For the text-containing cell, return its midpoint in (x, y) coordinate format. 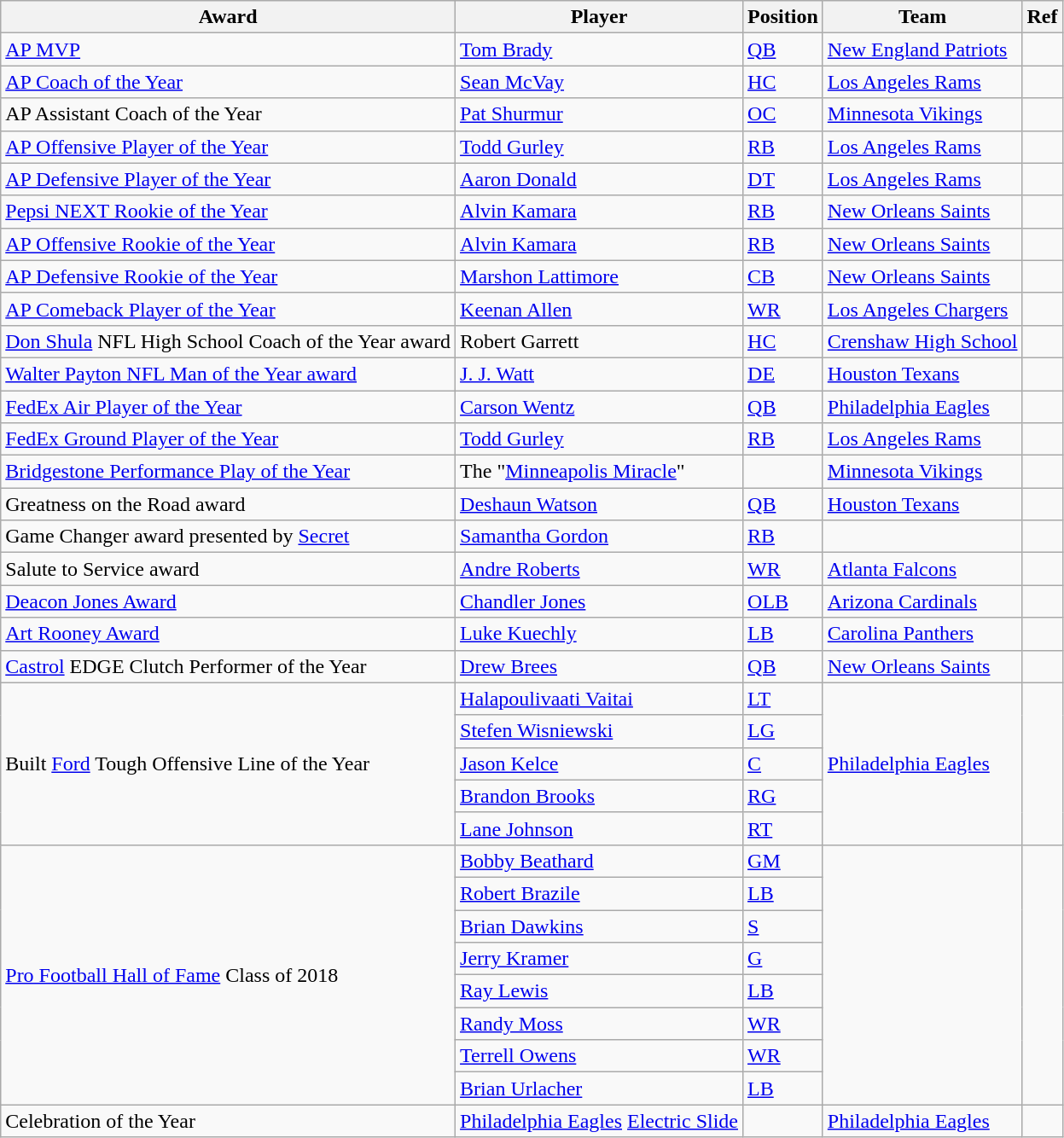
Ray Lewis (599, 991)
AP Coach of the Year (229, 82)
New England Patriots (922, 49)
Atlanta Falcons (922, 569)
Jason Kelce (599, 764)
DE (783, 374)
RG (783, 796)
Philadelphia Eagles Electric Slide (599, 1121)
DT (783, 179)
Brian Dawkins (599, 926)
Player (599, 17)
Team (922, 17)
Robert Brazile (599, 893)
FedEx Air Player of the Year (229, 407)
Ref (1043, 17)
Crenshaw High School (922, 341)
Walter Payton NFL Man of the Year award (229, 374)
Greatness on the Road award (229, 504)
Brandon Brooks (599, 796)
Carolina Panthers (922, 634)
Robert Garrett (599, 341)
The "Minneapolis Miracle" (599, 472)
Position (783, 17)
Bridgestone Performance Play of the Year (229, 472)
Aaron Donald (599, 179)
Samantha Gordon (599, 537)
AP MVP (229, 49)
Stefen Wisniewski (599, 731)
LG (783, 731)
Lane Johnson (599, 828)
C (783, 764)
AP Comeback Player of the Year (229, 309)
FedEx Ground Player of the Year (229, 439)
Arizona Cardinals (922, 601)
Celebration of the Year (229, 1121)
Pepsi NEXT Rookie of the Year (229, 212)
AP Offensive Player of the Year (229, 147)
Deacon Jones Award (229, 601)
Drew Brees (599, 666)
Marshon Lattimore (599, 276)
Built Ford Tough Offensive Line of the Year (229, 764)
Sean McVay (599, 82)
Castrol EDGE Clutch Performer of the Year (229, 666)
AP Assistant Coach of the Year (229, 114)
LT (783, 699)
Chandler Jones (599, 601)
Andre Roberts (599, 569)
Jerry Kramer (599, 959)
Bobby Beathard (599, 861)
Los Angeles Chargers (922, 309)
J. J. Watt (599, 374)
Luke Kuechly (599, 634)
Don Shula NFL High School Coach of the Year award (229, 341)
Art Rooney Award (229, 634)
Carson Wentz (599, 407)
OLB (783, 601)
AP Defensive Rookie of the Year (229, 276)
AP Offensive Rookie of the Year (229, 244)
Game Changer award presented by Secret (229, 537)
Halapoulivaati Vaitai (599, 699)
Deshaun Watson (599, 504)
RT (783, 828)
GM (783, 861)
OC (783, 114)
Salute to Service award (229, 569)
Terrell Owens (599, 1056)
CB (783, 276)
Brian Urlacher (599, 1089)
Tom Brady (599, 49)
Award (229, 17)
Keenan Allen (599, 309)
Pat Shurmur (599, 114)
Pro Football Hall of Fame Class of 2018 (229, 974)
Randy Moss (599, 1024)
G (783, 959)
S (783, 926)
AP Defensive Player of the Year (229, 179)
